Scan for the cell matching the given text and deliver its [X, Y] coordinate at center. 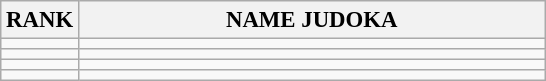
NAME JUDOKA [312, 20]
RANK [40, 20]
